Determine the (x, y) coordinate at the center of the cell enclosing the given text.  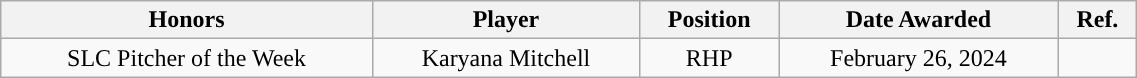
Ref. (1098, 20)
RHP (710, 58)
Honors (187, 20)
February 26, 2024 (918, 58)
Player (506, 20)
Position (710, 20)
Karyana Mitchell (506, 58)
Date Awarded (918, 20)
SLC Pitcher of the Week (187, 58)
